Output the [x, y] coordinate of the center of the cell containing the given text.  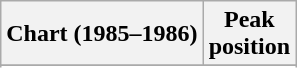
Chart (1985–1986) [102, 34]
Peakposition [249, 34]
